Provide the (X, Y) coordinate of the cell's center where the given text is located.  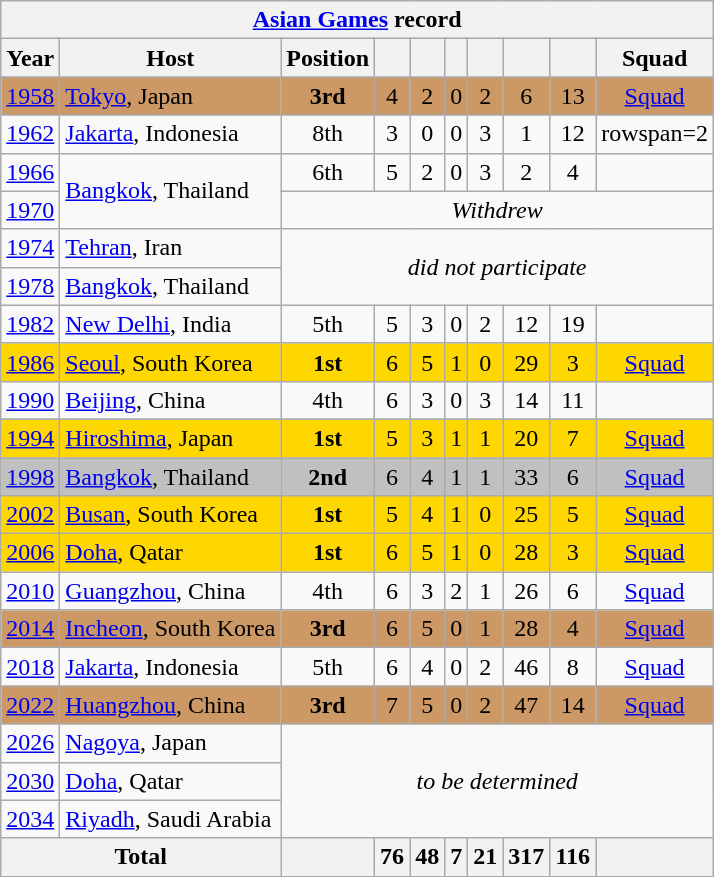
8th (328, 134)
1990 (30, 400)
Hiroshima, Japan (170, 438)
2010 (30, 591)
1958 (30, 96)
Busan, South Korea (170, 515)
Riyadh, Saudi Arabia (170, 819)
2014 (30, 629)
2nd (328, 477)
Tehran, Iran (170, 248)
26 (526, 591)
76 (392, 857)
Year (30, 58)
New Delhi, India (170, 324)
21 (486, 857)
6th (328, 172)
2006 (30, 553)
2022 (30, 705)
46 (526, 667)
Withdrew (498, 210)
Asian Games record (358, 20)
2018 (30, 667)
rowspan=2 (655, 134)
19 (573, 324)
13 (573, 96)
Beijing, China (170, 400)
1966 (30, 172)
1998 (30, 477)
Host (170, 58)
2002 (30, 515)
1974 (30, 248)
2034 (30, 819)
1994 (30, 438)
Tokyo, Japan (170, 96)
11 (573, 400)
8 (573, 667)
Nagoya, Japan (170, 743)
1970 (30, 210)
47 (526, 705)
1962 (30, 134)
2030 (30, 781)
Incheon, South Korea (170, 629)
116 (573, 857)
to be determined (498, 781)
20 (526, 438)
1986 (30, 362)
317 (526, 857)
Position (328, 58)
1982 (30, 324)
Huangzhou, China (170, 705)
25 (526, 515)
29 (526, 362)
Seoul, South Korea (170, 362)
did not participate (498, 267)
48 (428, 857)
Guangzhou, China (170, 591)
2026 (30, 743)
33 (526, 477)
1978 (30, 286)
Total (141, 857)
